Find where the given text appears and provide that cell's center as (x, y) coordinate. 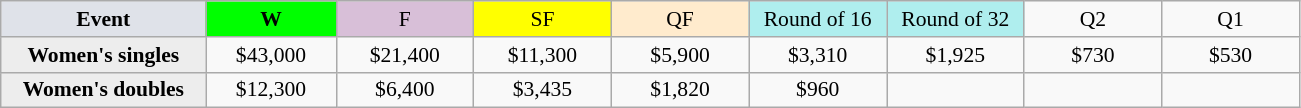
F (405, 19)
$6,400 (405, 90)
W (271, 19)
$5,900 (680, 55)
$43,000 (271, 55)
$1,820 (680, 90)
SF (543, 19)
Women's doubles (104, 90)
$12,300 (271, 90)
$11,300 (543, 55)
$530 (1231, 55)
QF (680, 19)
Round of 16 (818, 19)
$730 (1093, 55)
$3,435 (543, 90)
Q2 (1093, 19)
$960 (818, 90)
Round of 32 (955, 19)
Women's singles (104, 55)
$3,310 (818, 55)
$21,400 (405, 55)
$1,925 (955, 55)
Event (104, 19)
Q1 (1231, 19)
